Detect which cell encompasses the target text, then output its [X, Y] center coordinate. 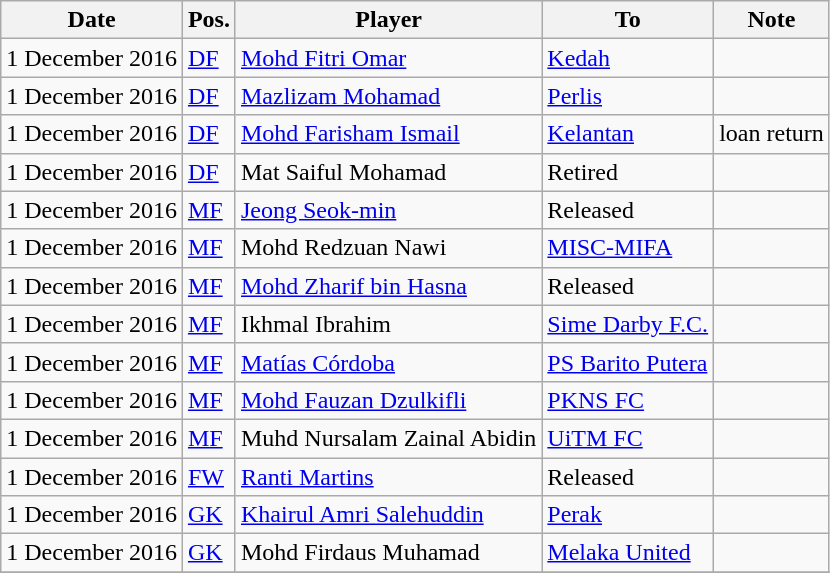
Sime Darby F.C. [628, 324]
Perak [628, 515]
Melaka United [628, 553]
MISC-MIFA [628, 248]
FW [208, 477]
Mohd Fauzan Dzulkifli [388, 400]
Kelantan [628, 134]
Date [92, 20]
UiTM FC [628, 438]
Perlis [628, 96]
PKNS FC [628, 400]
Khairul Amri Salehuddin [388, 515]
Note [772, 20]
Kedah [628, 58]
Muhd Nursalam Zainal Abidin [388, 438]
PS Barito Putera [628, 362]
Retired [628, 172]
To [628, 20]
Ranti Martins [388, 477]
Mat Saiful Mohamad [388, 172]
loan return [772, 134]
Jeong Seok-min [388, 210]
Mohd Farisham Ismail [388, 134]
Mazlizam Mohamad [388, 96]
Player [388, 20]
Mohd Zharif bin Hasna [388, 286]
Matías Córdoba [388, 362]
Ikhmal Ibrahim [388, 324]
Mohd Redzuan Nawi [388, 248]
Mohd Fitri Omar [388, 58]
Pos. [208, 20]
Mohd Firdaus Muhamad [388, 553]
